Determine the (X, Y) coordinate at the center of the cell enclosing the given text.  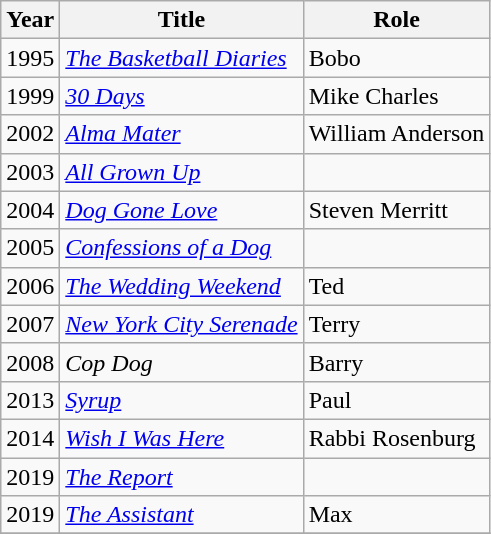
The Wedding Weekend (182, 286)
Alma Mater (182, 134)
2002 (30, 134)
2008 (30, 362)
Ted (396, 286)
Barry (396, 362)
1995 (30, 58)
Dog Gone Love (182, 210)
2005 (30, 248)
New York City Serenade (182, 324)
Role (396, 20)
2006 (30, 286)
Steven Merritt (396, 210)
Mike Charles (396, 96)
Year (30, 20)
Terry (396, 324)
Bobo (396, 58)
The Basketball Diaries (182, 58)
Title (182, 20)
2013 (30, 400)
1999 (30, 96)
William Anderson (396, 134)
All Grown Up (182, 172)
2014 (30, 438)
Max (396, 515)
30 Days (182, 96)
Syrup (182, 400)
Rabbi Rosenburg (396, 438)
The Report (182, 477)
2003 (30, 172)
Confessions of a Dog (182, 248)
2007 (30, 324)
2004 (30, 210)
Wish I Was Here (182, 438)
The Assistant (182, 515)
Cop Dog (182, 362)
Paul (396, 400)
